Output the [X, Y] coordinate of the center of the cell containing the given text.  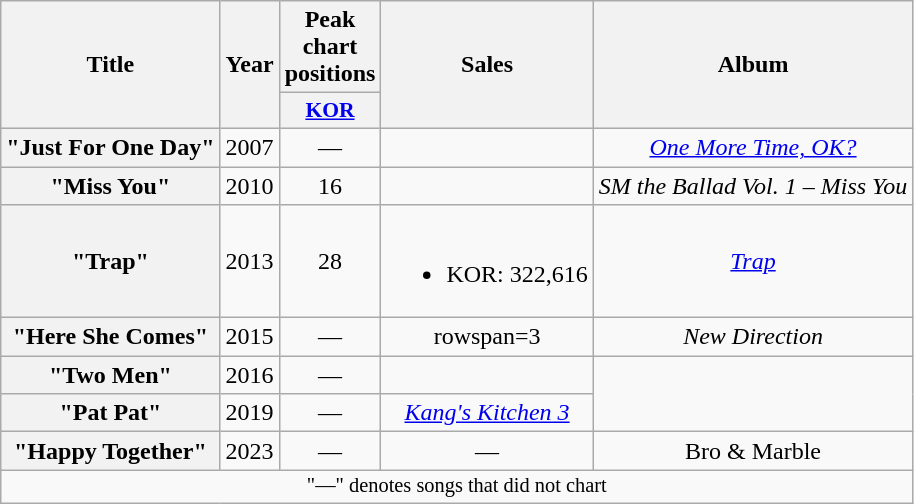
Peakchartpositions [330, 47]
Bro & Marble [753, 451]
One More Time, OK? [753, 147]
2013 [250, 262]
Year [250, 65]
Kang's Kitchen 3 [487, 413]
Album [753, 65]
KOR: 322,616 [487, 262]
28 [330, 262]
2023 [250, 451]
"—" denotes songs that did not chart [457, 487]
"Happy Together" [110, 451]
"Just For One Day" [110, 147]
"Two Men" [110, 375]
Trap [753, 262]
2015 [250, 337]
2016 [250, 375]
"Pat Pat" [110, 413]
Sales [487, 65]
2019 [250, 413]
"Trap" [110, 262]
New Direction [753, 337]
"Here She Comes" [110, 337]
2007 [250, 147]
16 [330, 185]
rowspan=3 [487, 337]
Title [110, 65]
"Miss You" [110, 185]
KOR [330, 111]
SM the Ballad Vol. 1 – Miss You [753, 185]
2010 [250, 185]
